Locate the cell with the specified text and output its [X, Y] center coordinate. 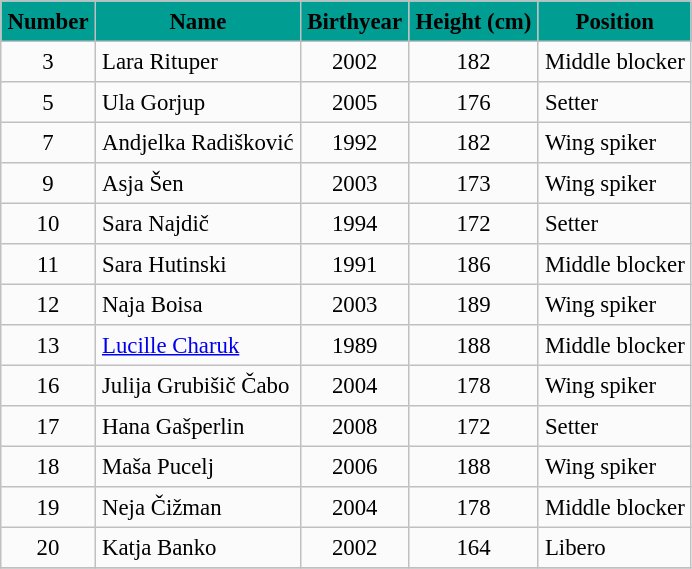
7 [48, 142]
176 [474, 102]
9 [48, 183]
186 [474, 264]
11 [48, 264]
Lara Rituper [198, 61]
3 [48, 61]
2006 [354, 466]
Lucille Charuk [198, 345]
Number [48, 21]
Hana Gašperlin [198, 426]
1989 [354, 345]
Height (cm) [474, 21]
12 [48, 304]
Ula Gorjup [198, 102]
Sara Hutinski [198, 264]
Sara Najdič [198, 223]
Neja Čižman [198, 507]
1994 [354, 223]
18 [48, 466]
1991 [354, 264]
Birthyear [354, 21]
5 [48, 102]
Maša Pucelj [198, 466]
Naja Boisa [198, 304]
Position [614, 21]
164 [474, 547]
Asja Šen [198, 183]
16 [48, 385]
10 [48, 223]
Julija Grubišič Čabo [198, 385]
Name [198, 21]
189 [474, 304]
17 [48, 426]
1992 [354, 142]
2008 [354, 426]
Katja Banko [198, 547]
20 [48, 547]
2005 [354, 102]
Libero [614, 547]
19 [48, 507]
173 [474, 183]
13 [48, 345]
Andjelka Radišković [198, 142]
